Scan for the cell matching the given text and deliver its (x, y) coordinate at center. 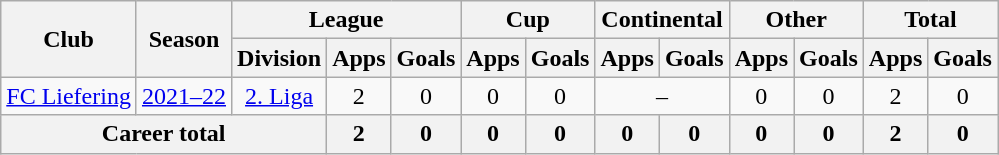
Other (796, 20)
Cup (528, 20)
Career total (164, 134)
Continental (662, 20)
Season (184, 39)
2. Liga (280, 96)
– (662, 96)
Division (280, 58)
2021–22 (184, 96)
Total (930, 20)
Club (69, 39)
FC Liefering (69, 96)
League (346, 20)
